Determine the (X, Y) coordinate at the center of the cell enclosing the given text.  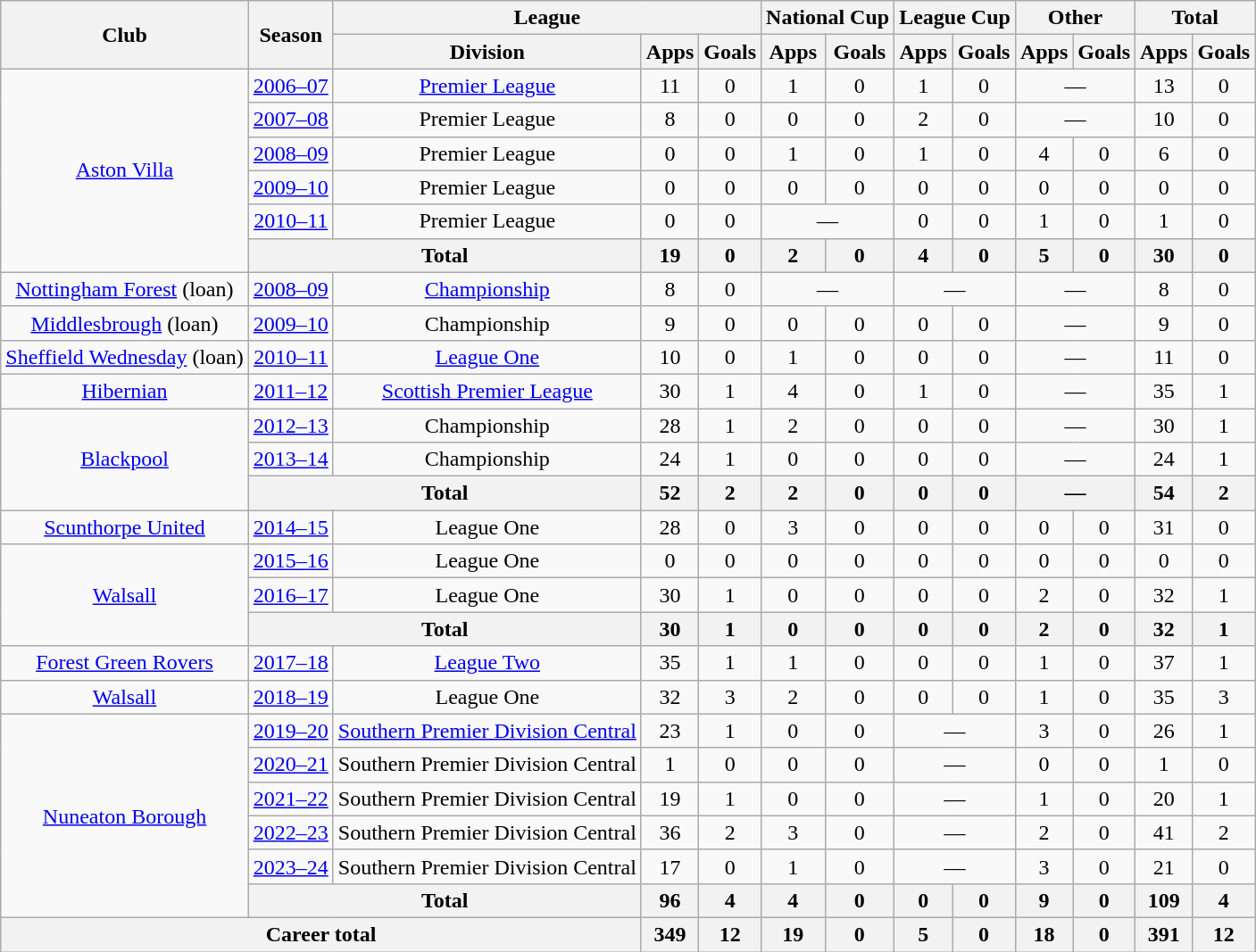
League (546, 18)
Blackpool (125, 459)
Sheffield Wednesday (loan) (125, 357)
6 (1164, 153)
2012–13 (291, 426)
31 (1164, 527)
96 (670, 900)
41 (1164, 832)
2022–23 (291, 832)
17 (670, 866)
Hibernian (125, 391)
20 (1164, 799)
Middlesbrough (loan) (125, 323)
2011–12 (291, 391)
2007–08 (291, 120)
Season (291, 35)
26 (1164, 731)
League Two (487, 663)
Forest Green Rovers (125, 663)
2014–15 (291, 527)
Club (125, 35)
National Cup (828, 18)
2023–24 (291, 866)
109 (1164, 900)
2019–20 (291, 731)
2015–16 (291, 561)
18 (1044, 934)
Other (1075, 18)
2021–22 (291, 799)
League Cup (955, 18)
54 (1164, 493)
391 (1164, 934)
37 (1164, 663)
2017–18 (291, 663)
Scunthorpe United (125, 527)
13 (1164, 86)
Nuneaton Borough (125, 815)
2016–17 (291, 595)
Scottish Premier League (487, 391)
2020–21 (291, 765)
Division (487, 52)
2013–14 (291, 459)
2018–19 (291, 697)
21 (1164, 866)
349 (670, 934)
Career total (321, 934)
52 (670, 493)
Aston Villa (125, 170)
Nottingham Forest (loan) (125, 289)
36 (670, 832)
2006–07 (291, 86)
23 (670, 731)
